Capture the cell that displays the provided text and extract its [x, y] central coordinate. 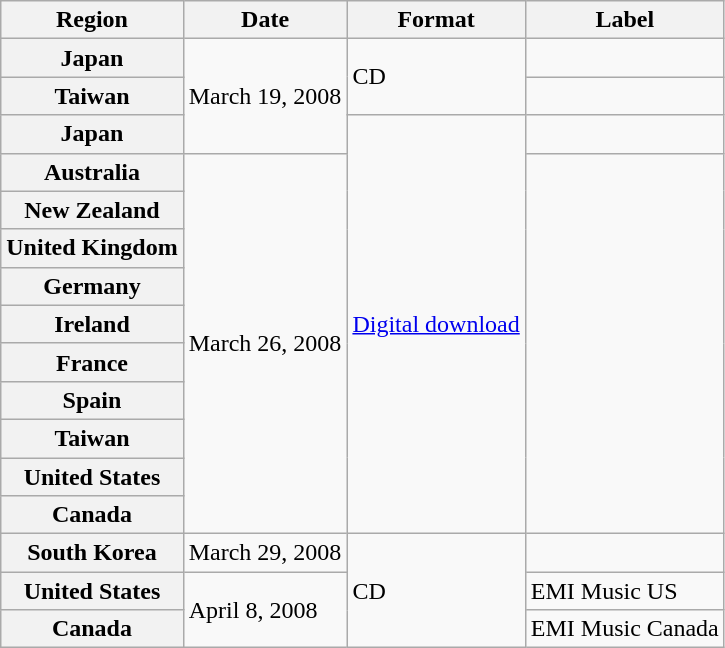
EMI Music US [624, 591]
April 8, 2008 [265, 610]
Date [265, 20]
March 29, 2008 [265, 553]
South Korea [92, 553]
Germany [92, 286]
France [92, 362]
Australia [92, 172]
Ireland [92, 324]
Format [436, 20]
New Zealand [92, 210]
Spain [92, 400]
EMI Music Canada [624, 629]
United Kingdom [92, 248]
March 26, 2008 [265, 344]
March 19, 2008 [265, 96]
Label [624, 20]
Digital download [436, 324]
Region [92, 20]
